Return (x, y) of the center of cell containing provided text 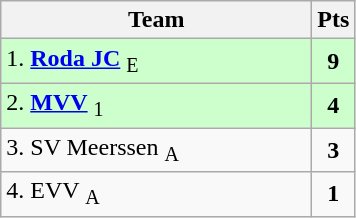
4. EVV A (156, 194)
3. SV Meerssen A (156, 150)
2. MVV 1 (156, 105)
9 (334, 61)
1. Roda JC E (156, 61)
Team (156, 20)
1 (334, 194)
4 (334, 105)
3 (334, 150)
Pts (334, 20)
